Provide the (x, y) coordinate of the cell's center where the given text is located.  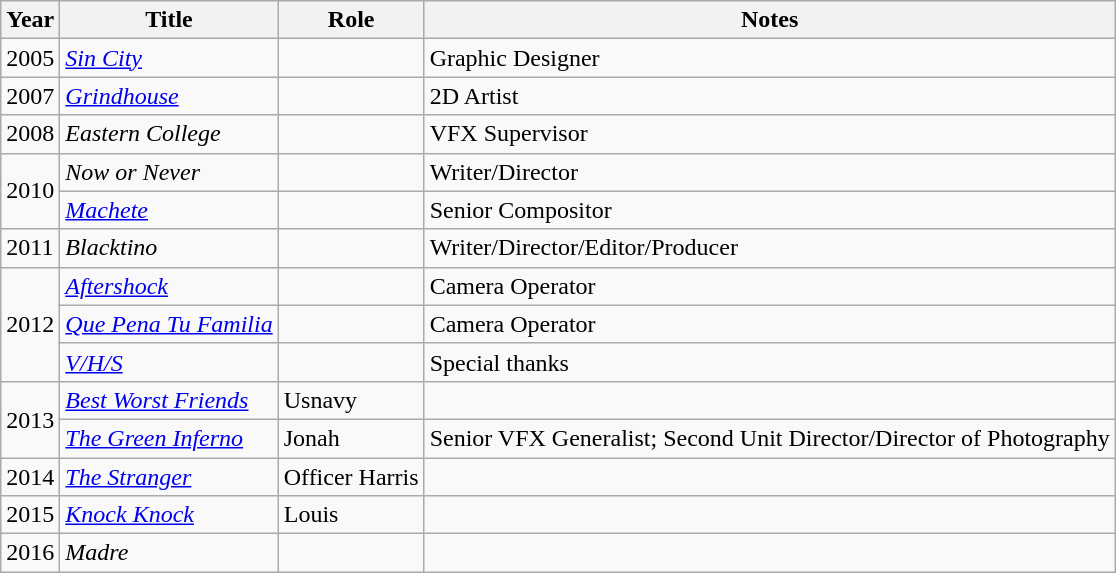
Knock Knock (169, 515)
Machete (169, 210)
Notes (770, 20)
2015 (30, 515)
Aftershock (169, 286)
2016 (30, 553)
Que Pena Tu Familia (169, 324)
2D Artist (770, 96)
Usnavy (351, 400)
The Green Inferno (169, 438)
2012 (30, 324)
Grindhouse (169, 96)
Now or Never (169, 172)
Graphic Designer (770, 58)
Sin City (169, 58)
2013 (30, 419)
Madre (169, 553)
2005 (30, 58)
2014 (30, 477)
Officer Harris (351, 477)
Year (30, 20)
Jonah (351, 438)
2008 (30, 134)
Blacktino (169, 248)
Role (351, 20)
Writer/Director/Editor/Producer (770, 248)
Special thanks (770, 362)
The Stranger (169, 477)
Senior Compositor (770, 210)
VFX Supervisor (770, 134)
2007 (30, 96)
Best Worst Friends (169, 400)
Title (169, 20)
2011 (30, 248)
Eastern College (169, 134)
V/H/S (169, 362)
Louis (351, 515)
2010 (30, 191)
Senior VFX Generalist; Second Unit Director/Director of Photography (770, 438)
Writer/Director (770, 172)
